Determine the (x, y) coordinate at the center of the cell enclosing the given text.  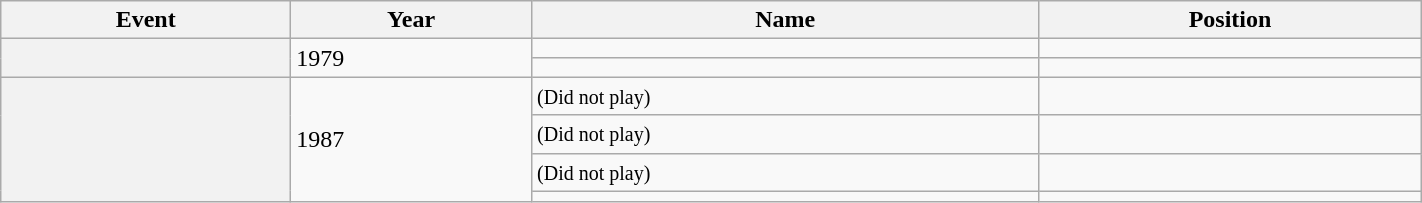
Event (146, 20)
Name (786, 20)
Year (412, 20)
1987 (412, 140)
Position (1230, 20)
1979 (412, 58)
